Locate the cell with the specified text and output its (X, Y) center coordinate. 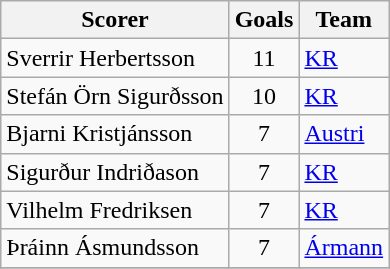
Vilhelm Fredriksen (115, 210)
Sigurður Indriðason (115, 172)
Austri (344, 134)
Goals (264, 20)
Bjarni Kristjánsson (115, 134)
Þráinn Ásmundsson (115, 248)
Ármann (344, 248)
10 (264, 96)
11 (264, 58)
Scorer (115, 20)
Team (344, 20)
Stefán Örn Sigurðsson (115, 96)
Sverrir Herbertsson (115, 58)
